Identify which cell holds the provided text, then report its (X, Y) central coordinate. 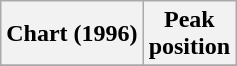
Peakposition (189, 34)
Chart (1996) (72, 34)
